Output the [x, y] coordinate of the center of the cell containing the given text.  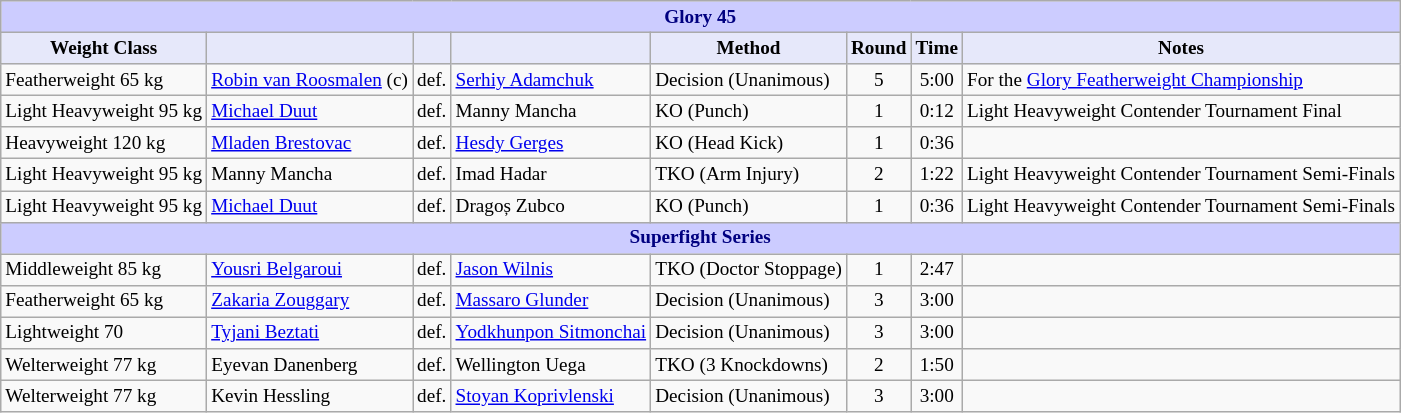
1:50 [936, 365]
Superfight Series [700, 238]
Method [749, 48]
Tyjani Beztati [310, 333]
Zakaria Zouggary [310, 301]
Eyevan Danenberg [310, 365]
Wellington Uega [551, 365]
Notes [1180, 48]
Serhiy Adamchuk [551, 80]
Imad Hadar [551, 175]
TKO (Doctor Stoppage) [749, 270]
TKO (Arm Injury) [749, 175]
Middleweight 85 kg [104, 270]
Round [878, 48]
1:22 [936, 175]
5 [878, 80]
Hesdy Gerges [551, 143]
0:12 [936, 111]
Robin van Roosmalen (c) [310, 80]
Lightweight 70 [104, 333]
Massaro Glunder [551, 301]
Stoyan Koprivlenski [551, 396]
Jason Wilnis [551, 270]
TKO (3 Knockdowns) [749, 365]
For the Glory Featherweight Championship [1180, 80]
Glory 45 [700, 17]
Yousri Belgaroui [310, 270]
Weight Class [104, 48]
Yodkhunpon Sitmonchai [551, 333]
Time [936, 48]
Mladen Brestovac [310, 143]
Dragoș Zubco [551, 206]
Kevin Hessling [310, 396]
KO (Head Kick) [749, 143]
5:00 [936, 80]
2:47 [936, 270]
Heavyweight 120 kg [104, 143]
Light Heavyweight Contender Tournament Final [1180, 111]
